Search for the cell housing the specified text and yield its [X, Y] center coordinate. 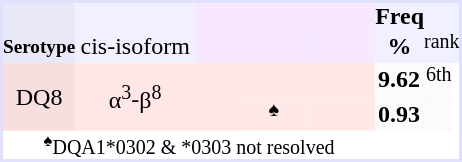
♠DQA1*0302 & *0303 not resolved [189, 144]
rank [442, 46]
α3-β8 [135, 96]
Freq [400, 16]
93 [410, 114]
DQ8 [39, 96]
cis-isoform [135, 46]
♠ [274, 114]
% [400, 46]
62 [410, 80]
9. [386, 80]
0. [386, 114]
Serotype [39, 46]
6th [438, 80]
